Determine the [X, Y] coordinate at the center of the cell enclosing the given text.  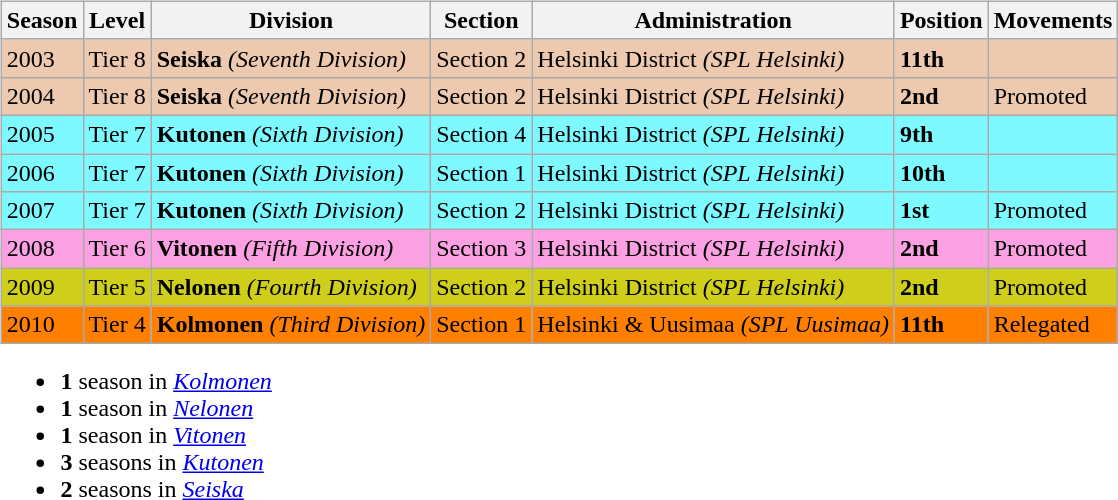
2008 [42, 249]
2005 [42, 134]
Tier 6 [117, 249]
Administration [714, 20]
10th [941, 173]
Section 4 [482, 134]
Level [117, 20]
Nelonen (Fourth Division) [291, 287]
Vitonen (Fifth Division) [291, 249]
Position [941, 20]
Division [291, 20]
Movements [1053, 20]
Helsinki & Uusimaa (SPL Uusimaa) [714, 325]
2009 [42, 287]
Tier 4 [117, 325]
2010 [42, 325]
Tier 5 [117, 287]
9th [941, 134]
Relegated [1053, 325]
2003 [42, 58]
2006 [42, 173]
Section [482, 20]
1st [941, 211]
Season [42, 20]
Kolmonen (Third Division) [291, 325]
Section 3 [482, 249]
2004 [42, 96]
2007 [42, 211]
